Scan for the cell matching the given text and deliver its (x, y) coordinate at center. 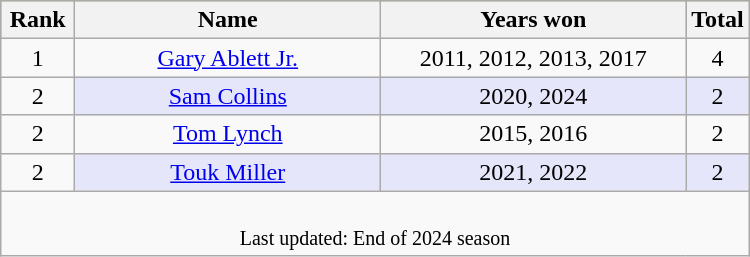
Last updated: End of 2024 season (375, 224)
Total (718, 20)
Tom Lynch (228, 134)
2011, 2012, 2013, 2017 (534, 58)
Rank (38, 20)
Touk Miller (228, 172)
1 (38, 58)
2015, 2016 (534, 134)
Years won (534, 20)
Name (228, 20)
Sam Collins (228, 96)
2020, 2024 (534, 96)
2021, 2022 (534, 172)
Gary Ablett Jr. (228, 58)
4 (718, 58)
